Search for the cell housing the specified text and yield its [X, Y] center coordinate. 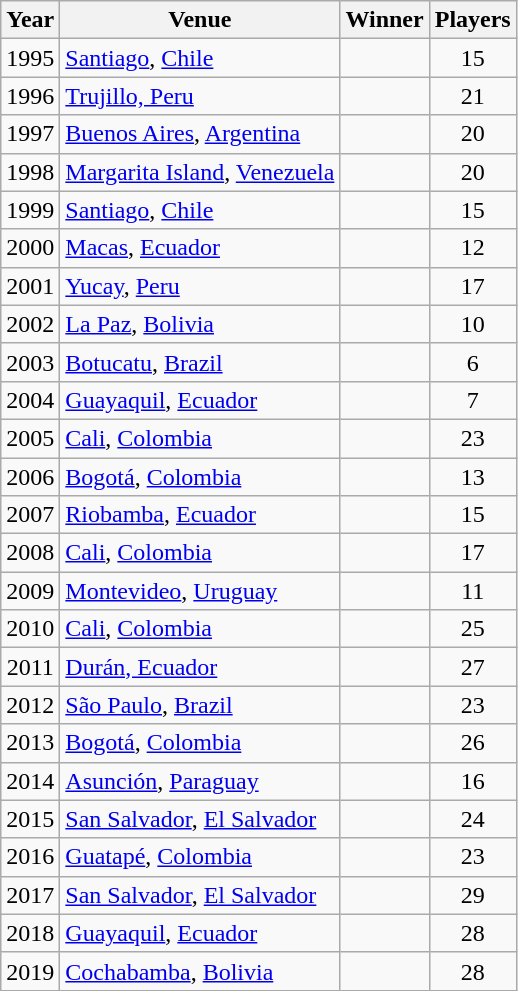
29 [472, 895]
2019 [30, 971]
Asunción, Paraguay [200, 781]
1997 [30, 134]
25 [472, 629]
2005 [30, 438]
2001 [30, 286]
2006 [30, 477]
27 [472, 667]
1998 [30, 172]
Margarita Island, Venezuela [200, 172]
Buenos Aires, Argentina [200, 134]
2004 [30, 400]
24 [472, 819]
Yucay, Peru [200, 286]
2013 [30, 743]
Players [472, 20]
Venue [200, 20]
Montevideo, Uruguay [200, 591]
26 [472, 743]
1999 [30, 210]
6 [472, 362]
12 [472, 248]
2002 [30, 324]
2012 [30, 705]
Trujillo, Peru [200, 96]
2000 [30, 248]
Macas, Ecuador [200, 248]
2017 [30, 895]
2010 [30, 629]
Riobamba, Ecuador [200, 515]
Botucatu, Brazil [200, 362]
2007 [30, 515]
7 [472, 400]
Winner [384, 20]
13 [472, 477]
1996 [30, 96]
21 [472, 96]
2014 [30, 781]
Cochabamba, Bolivia [200, 971]
2011 [30, 667]
Durán, Ecuador [200, 667]
2016 [30, 857]
2009 [30, 591]
2015 [30, 819]
10 [472, 324]
16 [472, 781]
2008 [30, 553]
Guatapé, Colombia [200, 857]
La Paz, Bolivia [200, 324]
São Paulo, Brazil [200, 705]
1995 [30, 58]
2003 [30, 362]
Year [30, 20]
11 [472, 591]
2018 [30, 933]
